Capture the cell that displays the provided text and extract its (X, Y) central coordinate. 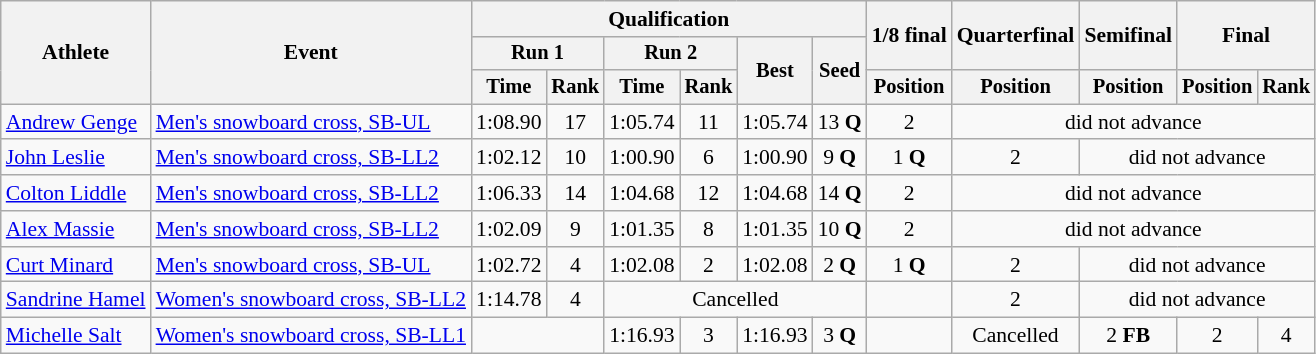
10 Q (840, 229)
3 (709, 336)
Final (1246, 36)
1:02.72 (508, 265)
Colton Liddle (76, 193)
Run 1 (538, 54)
8 (709, 229)
Best (774, 70)
1:02.12 (508, 158)
1:08.90 (508, 122)
Women's snowboard cross, SB-LL2 (311, 300)
Seed (840, 70)
9 (576, 229)
Alex Massie (76, 229)
Women's snowboard cross, SB-LL1 (311, 336)
2 FB (1128, 336)
Run 2 (670, 54)
13 Q (840, 122)
Andrew Genge (76, 122)
14 (576, 193)
6 (709, 158)
Semifinal (1128, 36)
14 Q (840, 193)
Curt Minard (76, 265)
1:14.78 (508, 300)
Sandrine Hamel (76, 300)
17 (576, 122)
12 (709, 193)
1/8 final (910, 36)
9 Q (840, 158)
10 (576, 158)
Qualification (669, 19)
Quarterfinal (1016, 36)
Michelle Salt (76, 336)
John Leslie (76, 158)
2 Q (840, 265)
1:02.09 (508, 229)
3 Q (840, 336)
Athlete (76, 52)
11 (709, 122)
1:06.33 (508, 193)
Event (311, 52)
